Scan for the cell matching the given text and deliver its [X, Y] coordinate at center. 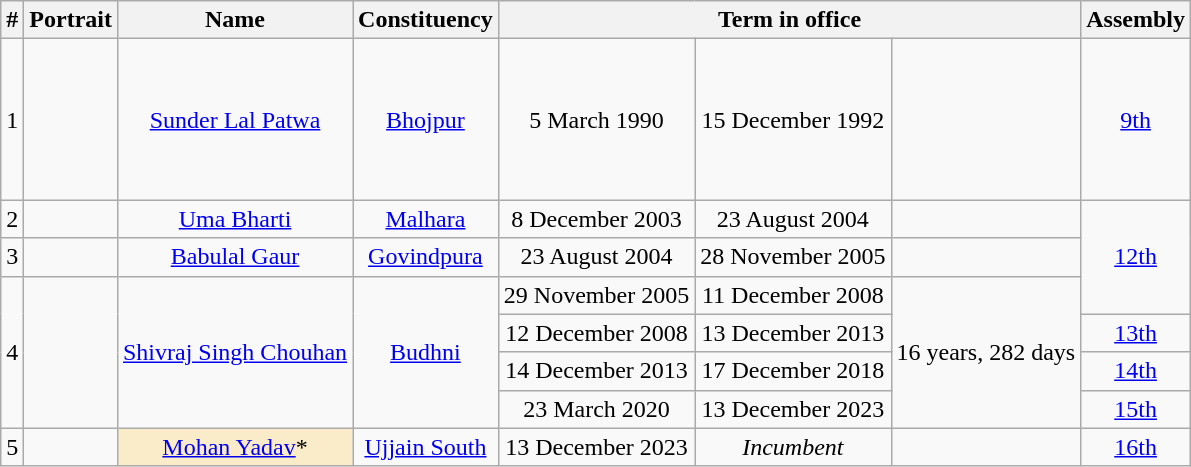
Term in office [789, 20]
16 years, 282 days [986, 352]
12th [1136, 257]
13th [1136, 333]
3 [12, 257]
Portrait [71, 20]
14 December 2013 [596, 371]
13 December 2013 [793, 333]
Uma Bharti [234, 219]
16th [1136, 447]
# [12, 20]
17 December 2018 [793, 371]
Sunder Lal Patwa [234, 120]
28 November 2005 [793, 257]
Malhara [426, 219]
5 March 1990 [596, 120]
Ujjain South [426, 447]
11 December 2008 [793, 295]
1 [12, 120]
Constituency [426, 20]
Assembly [1136, 20]
Govindpura [426, 257]
14th [1136, 371]
8 December 2003 [596, 219]
23 March 2020 [596, 409]
Babulal Gaur [234, 257]
Shivraj Singh Chouhan [234, 352]
2 [12, 219]
29 November 2005 [596, 295]
Bhojpur [426, 120]
9th [1136, 120]
Budhni [426, 352]
Incumbent [793, 447]
5 [12, 447]
15 December 1992 [793, 120]
15th [1136, 409]
12 December 2008 [596, 333]
Name [234, 20]
4 [12, 352]
Mohan Yadav* [234, 447]
